From the cell containing the given text, extract its center point as (X, Y) coordinate. 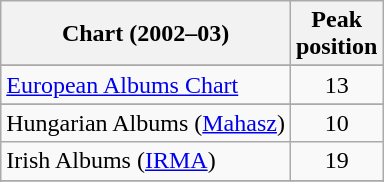
European Albums Chart (146, 85)
Peakposition (336, 34)
Irish Albums (IRMA) (146, 161)
10 (336, 123)
13 (336, 85)
Chart (2002–03) (146, 34)
Hungarian Albums (Mahasz) (146, 123)
19 (336, 161)
